Pinpoint the cell where the given text exists, returning its [x, y] midpoint coordinate. 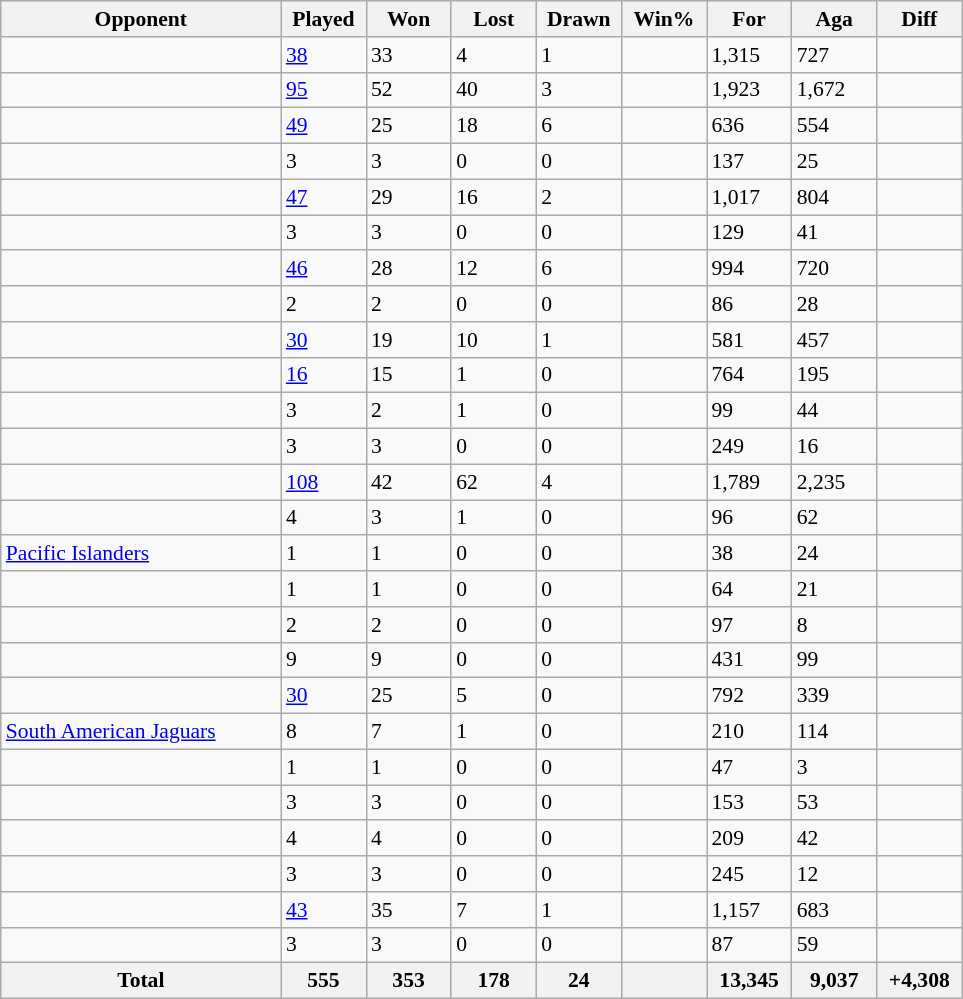
195 [834, 375]
Won [408, 19]
114 [834, 732]
581 [748, 340]
129 [748, 233]
18 [494, 126]
994 [748, 269]
209 [748, 839]
636 [748, 126]
49 [324, 126]
19 [408, 340]
29 [408, 197]
764 [748, 375]
87 [748, 945]
+4,308 [920, 981]
720 [834, 269]
10 [494, 340]
727 [834, 55]
97 [748, 625]
For [748, 19]
40 [494, 90]
53 [834, 803]
21 [834, 589]
792 [748, 696]
Drawn [578, 19]
96 [748, 518]
Aga [834, 19]
554 [834, 126]
Opponent [141, 19]
1,923 [748, 90]
South American Jaguars [141, 732]
339 [834, 696]
35 [408, 910]
95 [324, 90]
44 [834, 411]
33 [408, 55]
5 [494, 696]
353 [408, 981]
52 [408, 90]
46 [324, 269]
1,672 [834, 90]
Win% [664, 19]
555 [324, 981]
64 [748, 589]
1,315 [748, 55]
59 [834, 945]
1,017 [748, 197]
1,789 [748, 482]
9,037 [834, 981]
683 [834, 910]
Lost [494, 19]
153 [748, 803]
249 [748, 447]
2,235 [834, 482]
178 [494, 981]
15 [408, 375]
457 [834, 340]
1,157 [748, 910]
43 [324, 910]
210 [748, 732]
86 [748, 304]
431 [748, 660]
41 [834, 233]
13,345 [748, 981]
804 [834, 197]
245 [748, 874]
Total [141, 981]
Diff [920, 19]
Pacific Islanders [141, 554]
Played [324, 19]
108 [324, 482]
137 [748, 162]
